Pinpoint the cell where the given text exists, returning its [x, y] midpoint coordinate. 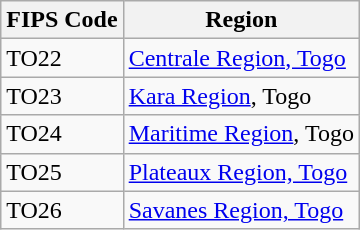
FIPS Code [62, 20]
Region [241, 20]
TO24 [62, 134]
TO22 [62, 58]
TO25 [62, 172]
Centrale Region, Togo [241, 58]
TO26 [62, 210]
TO23 [62, 96]
Savanes Region, Togo [241, 210]
Kara Region, Togo [241, 96]
Plateaux Region, Togo [241, 172]
Maritime Region, Togo [241, 134]
